Identify which cell holds the provided text, then report its [x, y] central coordinate. 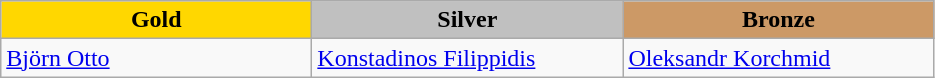
Gold [156, 20]
Bronze [778, 20]
Konstadinos Filippidis [468, 58]
Björn Otto [156, 58]
Oleksandr Korchmid [778, 58]
Silver [468, 20]
